Extract the (x, y) coordinate from the center of the cell holding the provided text.  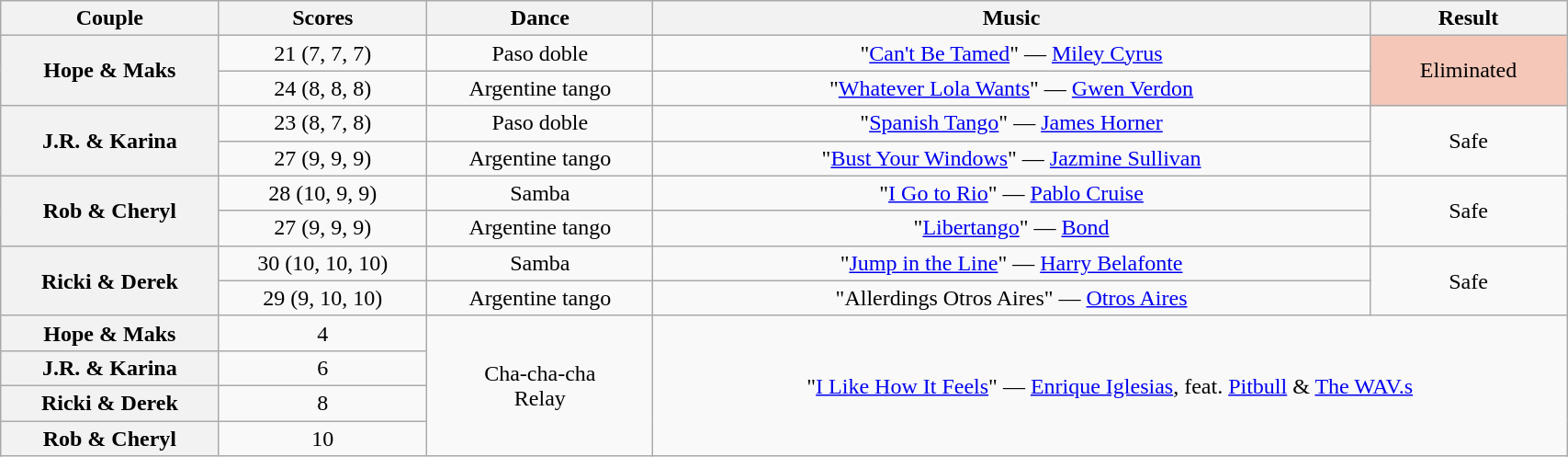
29 (9, 10, 10) (323, 298)
"Whatever Lola Wants" — Gwen Verdon (1011, 88)
"Bust Your Windows" — Jazmine Sullivan (1011, 158)
21 (7, 7, 7) (323, 53)
Music (1011, 18)
"Spanish Tango" — James Horner (1011, 123)
24 (8, 8, 8) (323, 88)
8 (323, 403)
"Allerdings Otros Aires" — Otros Aires (1011, 298)
Dance (540, 18)
23 (8, 7, 8) (323, 123)
"Libertango" — Bond (1011, 228)
"I Like How It Feels" — Enrique Iglesias, feat. Pitbull & The WAV.s (1110, 385)
10 (323, 439)
"Jump in the Line" — Harry Belafonte (1011, 263)
30 (10, 10, 10) (323, 263)
"I Go to Rio" — Pablo Cruise (1011, 193)
Eliminated (1468, 71)
Cha-cha-chaRelay (540, 385)
Scores (323, 18)
6 (323, 368)
28 (10, 9, 9) (323, 193)
4 (323, 333)
Result (1468, 18)
Couple (110, 18)
"Can't Be Tamed" — Miley Cyrus (1011, 53)
